Extract the (x, y) coordinate from the center of the cell holding the provided text.  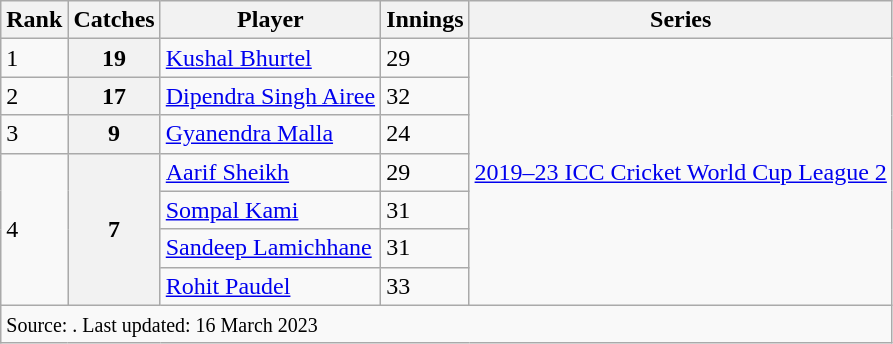
7 (114, 229)
19 (114, 58)
Aarif Sheikh (270, 172)
Gyanendra Malla (270, 134)
Player (270, 20)
Catches (114, 20)
Kushal Bhurtel (270, 58)
17 (114, 96)
Innings (425, 20)
Sandeep Lamichhane (270, 248)
Rohit Paudel (270, 286)
9 (114, 134)
3 (34, 134)
2019–23 ICC Cricket World Cup League 2 (680, 172)
2 (34, 96)
33 (425, 286)
32 (425, 96)
Rank (34, 20)
Source: . Last updated: 16 March 2023 (447, 324)
Series (680, 20)
4 (34, 229)
Sompal Kami (270, 210)
Dipendra Singh Airee (270, 96)
1 (34, 58)
24 (425, 134)
